Pinpoint the cell where the given text exists, returning its (x, y) midpoint coordinate. 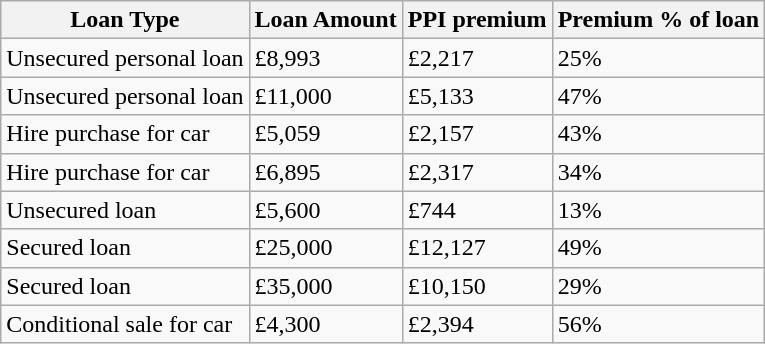
£5,059 (326, 134)
£25,000 (326, 248)
29% (658, 286)
25% (658, 58)
43% (658, 134)
£8,993 (326, 58)
£5,133 (477, 96)
£744 (477, 210)
49% (658, 248)
Loan Type (125, 20)
£2,317 (477, 172)
£10,150 (477, 286)
Loan Amount (326, 20)
£6,895 (326, 172)
£2,157 (477, 134)
£5,600 (326, 210)
£11,000 (326, 96)
£35,000 (326, 286)
13% (658, 210)
47% (658, 96)
56% (658, 324)
£2,217 (477, 58)
£12,127 (477, 248)
PPI premium (477, 20)
Conditional sale for car (125, 324)
34% (658, 172)
£4,300 (326, 324)
Premium % of loan (658, 20)
£2,394 (477, 324)
Unsecured loan (125, 210)
